Pinpoint the cell where the given text exists, returning its (x, y) midpoint coordinate. 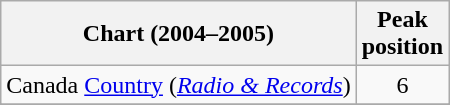
Canada Country (Radio & Records) (178, 85)
6 (402, 85)
Peakposition (402, 34)
Chart (2004–2005) (178, 34)
